Identify which cell holds the provided text, then report its (x, y) central coordinate. 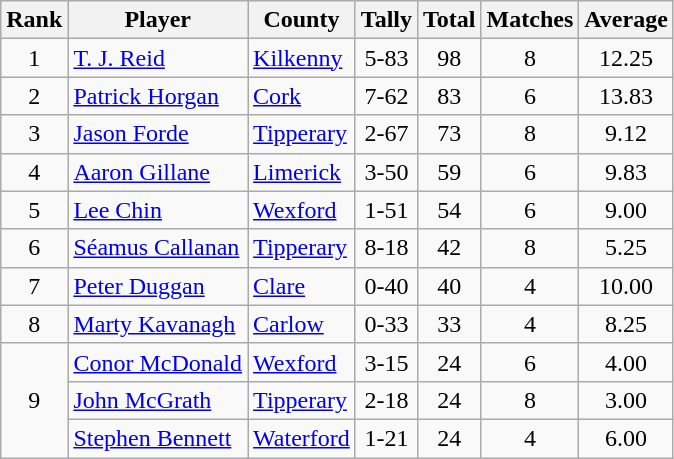
9.12 (626, 134)
Patrick Horgan (158, 96)
98 (450, 58)
County (302, 20)
10.00 (626, 286)
Waterford (302, 438)
9 (34, 400)
Cork (302, 96)
42 (450, 248)
12.25 (626, 58)
T. J. Reid (158, 58)
7-62 (386, 96)
Kilkenny (302, 58)
0-33 (386, 324)
Lee Chin (158, 210)
Clare (302, 286)
5.25 (626, 248)
Peter Duggan (158, 286)
Player (158, 20)
54 (450, 210)
Stephen Bennett (158, 438)
1-51 (386, 210)
3-50 (386, 172)
3.00 (626, 400)
5 (34, 210)
Average (626, 20)
0-40 (386, 286)
73 (450, 134)
83 (450, 96)
7 (34, 286)
13.83 (626, 96)
Tally (386, 20)
2 (34, 96)
Total (450, 20)
9.83 (626, 172)
5-83 (386, 58)
8.25 (626, 324)
Conor McDonald (158, 362)
2-18 (386, 400)
Marty Kavanagh (158, 324)
Jason Forde (158, 134)
8-18 (386, 248)
Séamus Callanan (158, 248)
Rank (34, 20)
John McGrath (158, 400)
1 (34, 58)
59 (450, 172)
Matches (530, 20)
1-21 (386, 438)
Carlow (302, 324)
40 (450, 286)
4.00 (626, 362)
33 (450, 324)
9.00 (626, 210)
2-67 (386, 134)
3-15 (386, 362)
6.00 (626, 438)
Limerick (302, 172)
3 (34, 134)
Aaron Gillane (158, 172)
